Search for the cell housing the specified text and yield its [x, y] center coordinate. 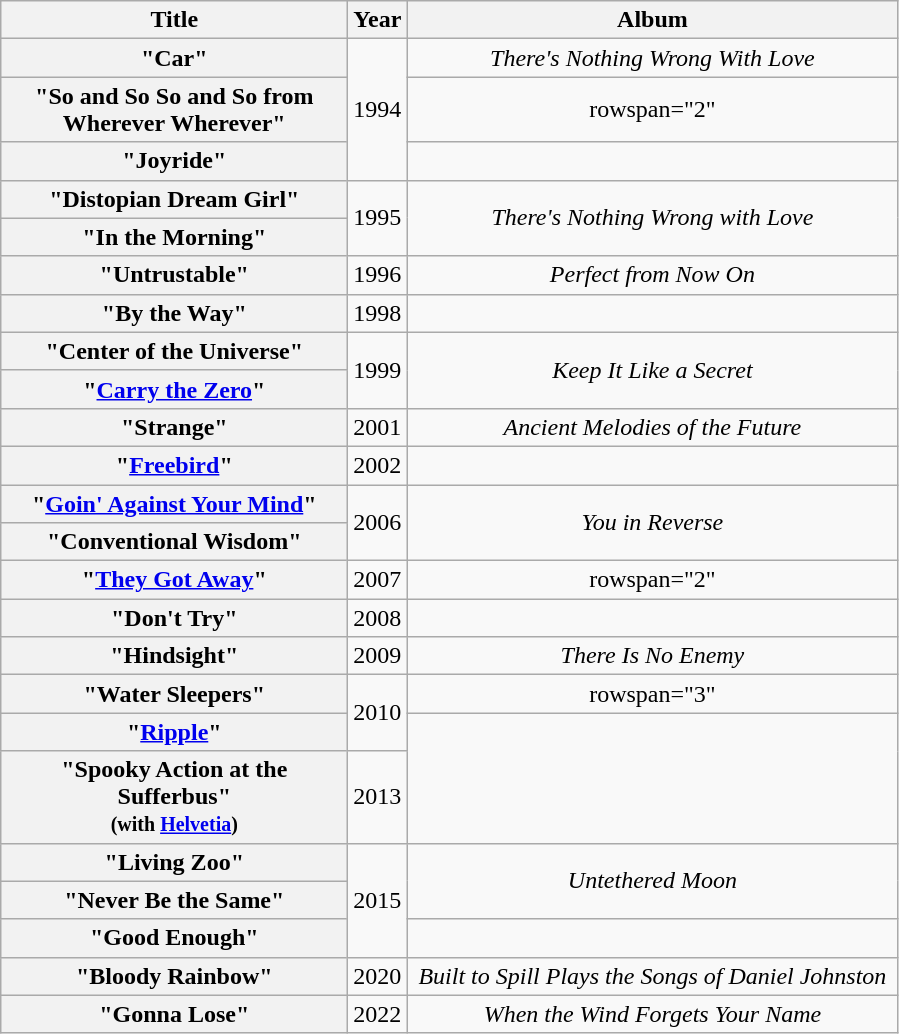
"So and So So and So from Wherever Wherever" [174, 110]
"Hindsight" [174, 656]
1995 [378, 218]
Ancient Melodies of the Future [652, 427]
Keep It Like a Secret [652, 370]
2007 [378, 580]
"Bloody Rainbow" [174, 976]
Perfect from Now On [652, 275]
2002 [378, 465]
rowspan="3" [652, 694]
"Ripple" [174, 732]
There's Nothing Wrong with Love [652, 218]
Untethered Moon [652, 881]
"Freebird" [174, 465]
1996 [378, 275]
2022 [378, 1014]
You in Reverse [652, 522]
"Never Be the Same" [174, 900]
1994 [378, 110]
There Is No Enemy [652, 656]
"Strange" [174, 427]
Album [652, 20]
"Distopian Dream Girl" [174, 199]
"Car" [174, 58]
"By the Way" [174, 313]
"Joyride" [174, 161]
"They Got Away" [174, 580]
1999 [378, 370]
"Gonna Lose" [174, 1014]
Built to Spill Plays the Songs of Daniel Johnston [652, 976]
There's Nothing Wrong With Love [652, 58]
2006 [378, 522]
"Conventional Wisdom" [174, 542]
"Carry the Zero" [174, 389]
"Goin' Against Your Mind" [174, 503]
Year [378, 20]
2001 [378, 427]
2008 [378, 618]
When the Wind Forgets Your Name [652, 1014]
"Living Zoo" [174, 862]
"In the Morning" [174, 237]
"Don't Try" [174, 618]
2010 [378, 713]
"Untrustable" [174, 275]
2009 [378, 656]
"Good Enough" [174, 938]
2013 [378, 797]
2015 [378, 900]
Title [174, 20]
"Spooky Action at the Sufferbus"(with Helvetia) [174, 797]
2020 [378, 976]
1998 [378, 313]
"Water Sleepers" [174, 694]
"Center of the Universe" [174, 351]
